Detect which cell encompasses the target text, then output its (X, Y) center coordinate. 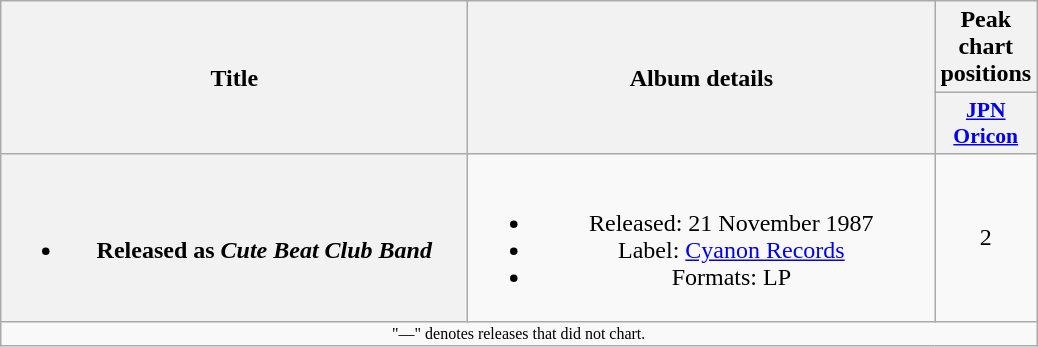
2 (986, 238)
Album details (702, 78)
Peakchartpositions (986, 47)
Released: 21 November 1987Label: Cyanon RecordsFormats: LP (702, 238)
JPNOricon (986, 124)
Title (234, 78)
"—" denotes releases that did not chart. (519, 333)
Released as Cute Beat Club Band (234, 238)
